Find where the given text appears and provide that cell's center as [X, Y] coordinate. 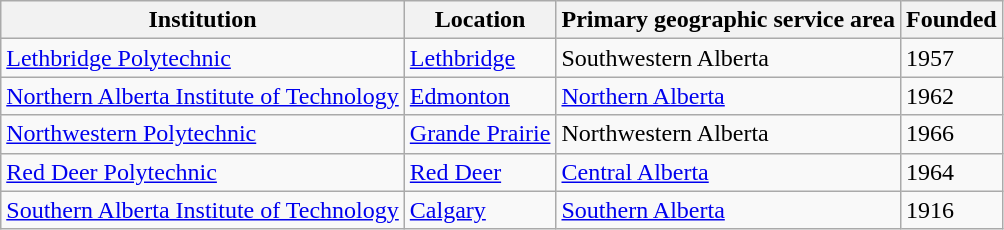
Southern Alberta [728, 210]
Northwestern Alberta [728, 134]
Founded [951, 20]
Institution [203, 20]
Northern Alberta [728, 96]
Southern Alberta Institute of Technology [203, 210]
Northwestern Polytechnic [203, 134]
Red Deer [480, 172]
Central Alberta [728, 172]
1957 [951, 58]
Southwestern Alberta [728, 58]
Lethbridge Polytechnic [203, 58]
1962 [951, 96]
Location [480, 20]
Edmonton [480, 96]
Calgary [480, 210]
Primary geographic service area [728, 20]
Red Deer Polytechnic [203, 172]
Grande Prairie [480, 134]
Lethbridge [480, 58]
1964 [951, 172]
1966 [951, 134]
Northern Alberta Institute of Technology [203, 96]
1916 [951, 210]
